Return the (X, Y) coordinate for the center point of the cell that contains the specified text.  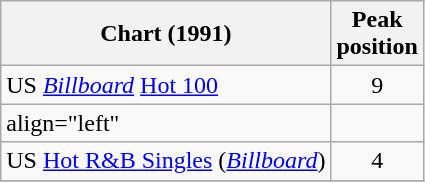
US Billboard Hot 100 (166, 85)
Chart (1991) (166, 34)
4 (377, 161)
9 (377, 85)
align="left" (166, 123)
Peakposition (377, 34)
US Hot R&B Singles (Billboard) (166, 161)
